From the cell containing the given text, extract its center point as (x, y) coordinate. 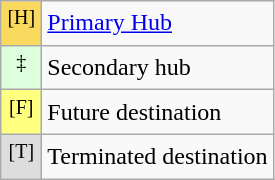
[T] (22, 156)
Primary Hub (158, 24)
Secondary hub (158, 68)
Terminated destination (158, 156)
‡ (22, 68)
Future destination (158, 112)
[F] (22, 112)
[H] (22, 24)
